For the text-containing cell, return its midpoint in (X, Y) coordinate format. 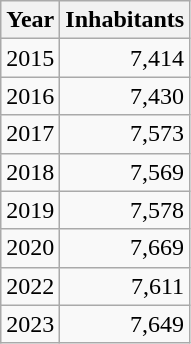
7,569 (125, 172)
2019 (30, 210)
2023 (30, 324)
2016 (30, 96)
Year (30, 20)
7,611 (125, 286)
7,430 (125, 96)
2017 (30, 134)
2020 (30, 248)
7,573 (125, 134)
7,649 (125, 324)
7,669 (125, 248)
2022 (30, 286)
Inhabitants (125, 20)
2015 (30, 58)
7,414 (125, 58)
2018 (30, 172)
7,578 (125, 210)
